Identify which cell holds the provided text, then report its [x, y] central coordinate. 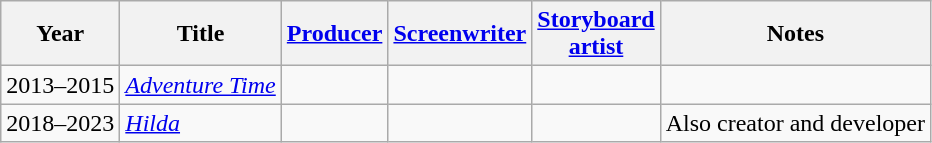
2018–2023 [60, 123]
Year [60, 34]
Screenwriter [460, 34]
Adventure Time [200, 85]
Notes [795, 34]
Title [200, 34]
Also creator and developer [795, 123]
2013–2015 [60, 85]
Storyboardartist [596, 34]
Hilda [200, 123]
Producer [334, 34]
